Capture the cell that displays the provided text and extract its [X, Y] central coordinate. 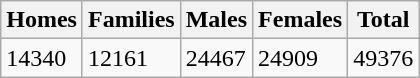
Homes [42, 20]
Females [300, 20]
Families [131, 20]
24909 [300, 58]
12161 [131, 58]
49376 [384, 58]
14340 [42, 58]
Total [384, 20]
Males [216, 20]
24467 [216, 58]
